Provide the [x, y] coordinate of the cell's center where the given text is located.  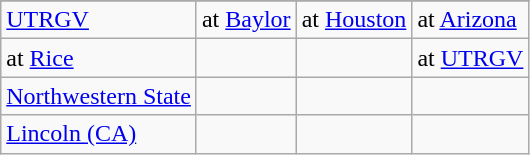
at Rice [99, 58]
UTRGV [99, 20]
Lincoln (CA) [99, 134]
at UTRGV [470, 58]
at Baylor [246, 20]
at Arizona [470, 20]
at Houston [354, 20]
Northwestern State [99, 96]
